Detect which cell encompasses the target text, then output its (x, y) center coordinate. 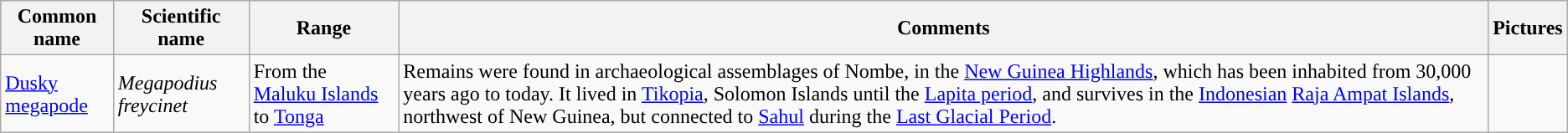
Range (323, 28)
Common name (57, 28)
Dusky megapode (57, 94)
Megapodius freycinet (181, 94)
Comments (943, 28)
From the Maluku Islands to Tonga (323, 94)
Pictures (1528, 28)
Scientific name (181, 28)
